Return (X, Y) of the center of cell containing provided text 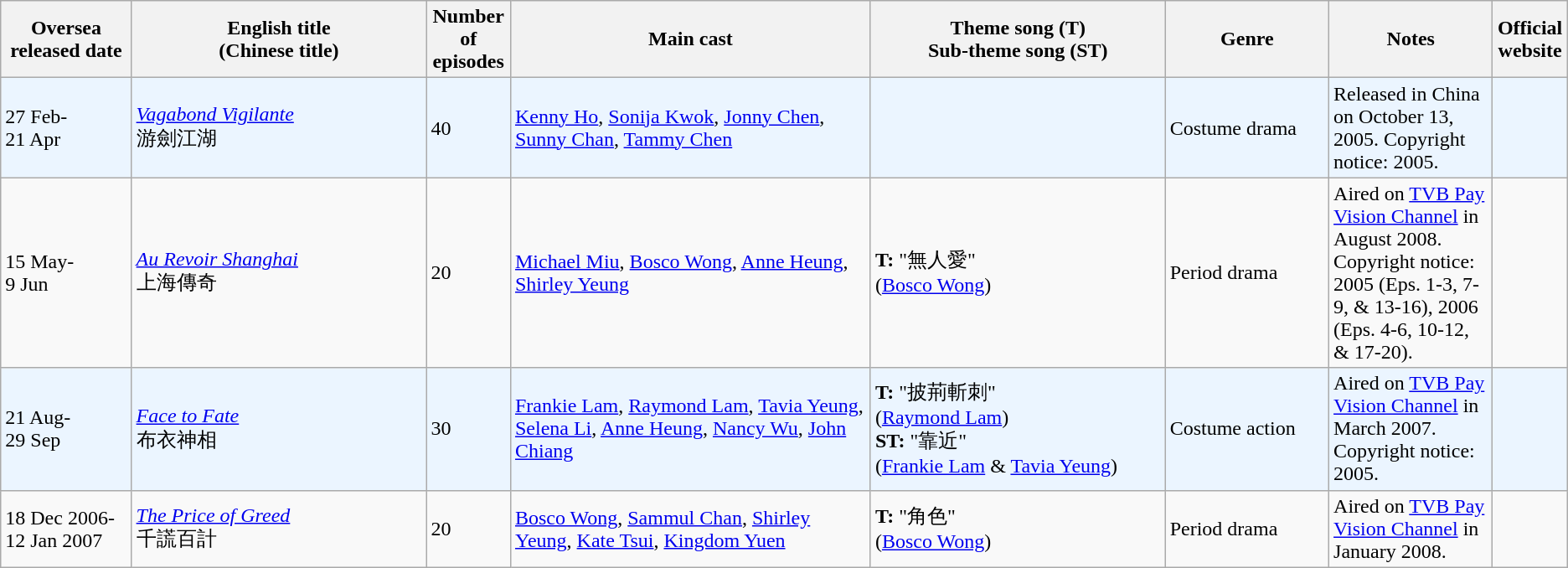
Oversea released date (66, 39)
Aired on TVB Pay Vision Channel in August 2008. Copyright notice: 2005 (Eps. 1-3, 7-9, & 13-16), 2006 (Eps. 4-6, 10-12, & 17-20). (1411, 273)
30 (469, 429)
Face to Fate 布衣神相 (279, 429)
Aired on TVB Pay Vision Channel in January 2008. (1411, 529)
Theme song (T) Sub-theme song (ST) (1018, 39)
Vagabond Vigilante 游劍江湖 (279, 127)
Au Revoir Shanghai 上海傳奇 (279, 273)
Aired on TVB Pay Vision Channel in March 2007. Copyright notice: 2005. (1411, 429)
Released in China on October 13, 2005. Copyright notice: 2005. (1411, 127)
15 May- 9 Jun (66, 273)
T: "披荊斬刺" (Raymond Lam) ST: "靠近" (Frankie Lam & Tavia Yeung) (1018, 429)
Official website (1529, 39)
T: "角色" (Bosco Wong) (1018, 529)
English title (Chinese title) (279, 39)
27 Feb- 21 Apr (66, 127)
18 Dec 2006- 12 Jan 2007 (66, 529)
Costume drama (1246, 127)
T: "無人愛" (Bosco Wong) (1018, 273)
Frankie Lam, Raymond Lam, Tavia Yeung, Selena Li, Anne Heung, Nancy Wu, John Chiang (690, 429)
40 (469, 127)
Notes (1411, 39)
Costume action (1246, 429)
Michael Miu, Bosco Wong, Anne Heung, Shirley Yeung (690, 273)
Main cast (690, 39)
Genre (1246, 39)
Kenny Ho, Sonija Kwok, Jonny Chen, Sunny Chan, Tammy Chen (690, 127)
The Price of Greed 千謊百計 (279, 529)
Bosco Wong, Sammul Chan, Shirley Yeung, Kate Tsui, Kingdom Yuen (690, 529)
21 Aug- 29 Sep (66, 429)
Number of episodes (469, 39)
